Find where the given text appears and provide that cell's center as (x, y) coordinate. 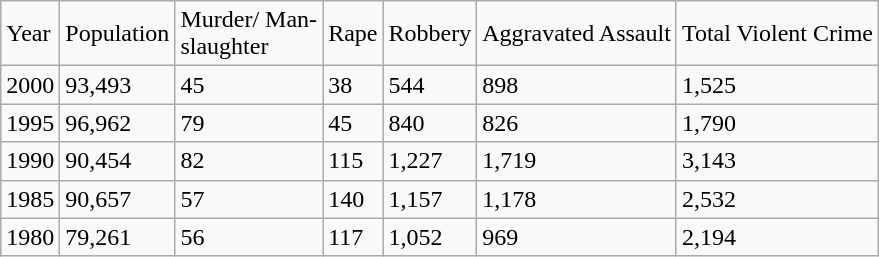
79,261 (118, 237)
93,493 (118, 85)
56 (249, 237)
1,790 (777, 123)
Rape (353, 34)
969 (577, 237)
1980 (30, 237)
Aggravated Assault (577, 34)
2000 (30, 85)
1,227 (430, 161)
Year (30, 34)
82 (249, 161)
90,657 (118, 199)
2,194 (777, 237)
Total Violent Crime (777, 34)
Robbery (430, 34)
1985 (30, 199)
115 (353, 161)
79 (249, 123)
826 (577, 123)
117 (353, 237)
2,532 (777, 199)
Murder/ Man-slaughter (249, 34)
Population (118, 34)
38 (353, 85)
96,962 (118, 123)
840 (430, 123)
1995 (30, 123)
1,052 (430, 237)
140 (353, 199)
1,178 (577, 199)
544 (430, 85)
1,157 (430, 199)
3,143 (777, 161)
1,719 (577, 161)
90,454 (118, 161)
1,525 (777, 85)
1990 (30, 161)
898 (577, 85)
57 (249, 199)
